Return the [x, y] coordinate for the center point of the cell that contains the specified text.  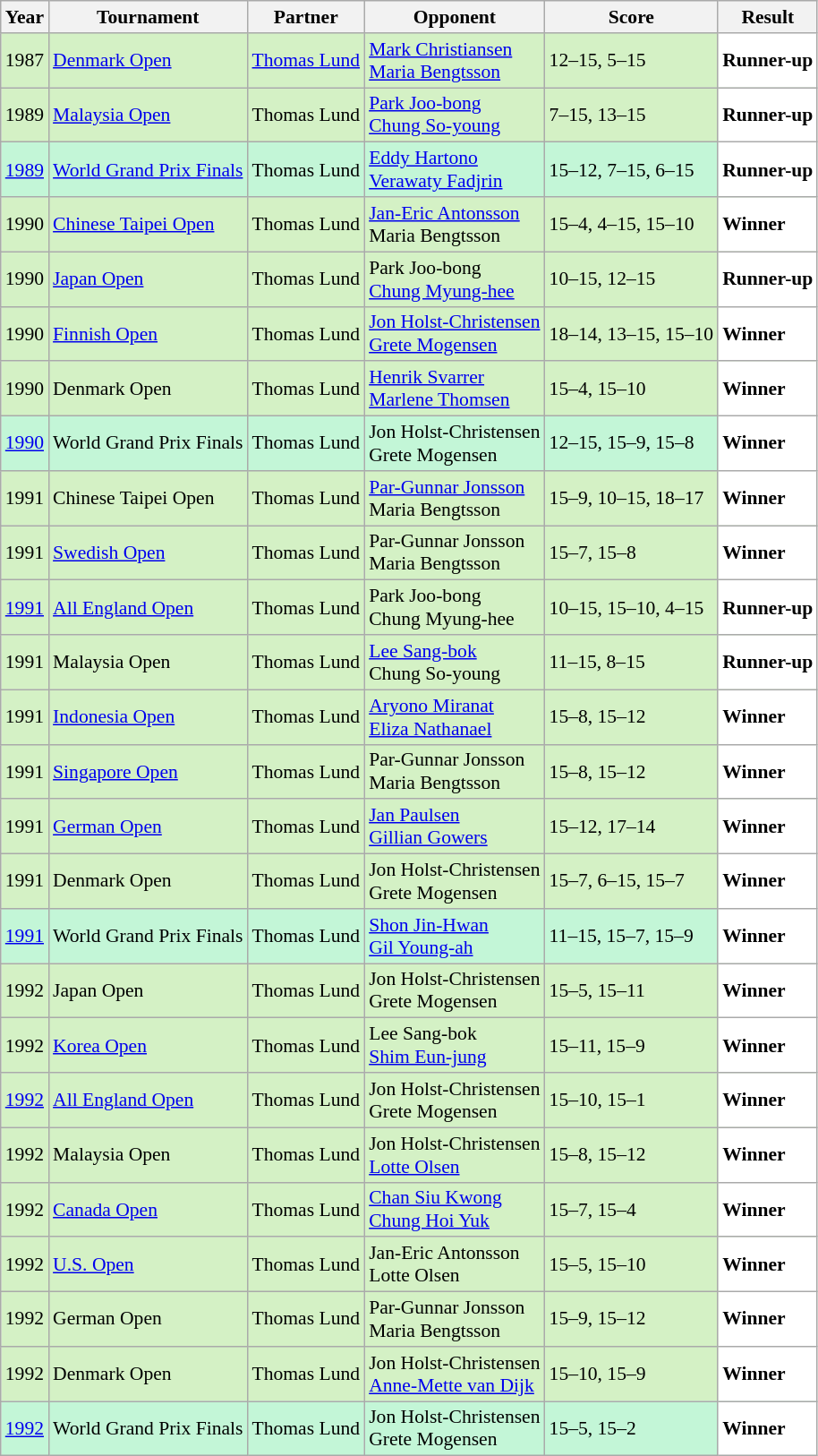
1987 [25, 61]
Jan Paulsen Gillian Gowers [455, 827]
10–15, 15–10, 4–15 [632, 607]
15–10, 15–9 [632, 1374]
15–11, 15–9 [632, 1046]
Lee Sang-bok Chung So-young [455, 663]
15–7, 6–15, 15–7 [632, 881]
Tournament [148, 17]
Henrik Svarrer Marlene Thomsen [455, 389]
15–12, 17–14 [632, 827]
15–9, 15–12 [632, 1320]
Jon Holst-Christensen Lotte Olsen [455, 1155]
Swedish Open [148, 553]
18–14, 13–15, 15–10 [632, 333]
Aryono Miranat Eliza Nathanael [455, 716]
15–5, 15–10 [632, 1264]
11–15, 15–7, 15–9 [632, 937]
15–5, 15–2 [632, 1429]
Score [632, 17]
Lee Sang-bok Shim Eun-jung [455, 1046]
15–7, 15–4 [632, 1209]
Jon Holst-Christensen Anne-Mette van Dijk [455, 1374]
15–10, 15–1 [632, 1100]
Year [25, 17]
15–9, 10–15, 18–17 [632, 498]
7–15, 13–15 [632, 115]
Opponent [455, 17]
10–15, 12–15 [632, 279]
15–5, 15–11 [632, 990]
Finnish Open [148, 333]
15–7, 15–8 [632, 553]
Jan-Eric Antonsson Lotte Olsen [455, 1264]
U.S. Open [148, 1264]
Shon Jin-Hwan Gil Young-ah [455, 937]
15–4, 4–15, 15–10 [632, 224]
Indonesia Open [148, 716]
Park Joo-bong Chung So-young [455, 115]
Korea Open [148, 1046]
15–4, 15–10 [632, 389]
Mark Christiansen Maria Bengtsson [455, 61]
Result [768, 17]
12–15, 15–9, 15–8 [632, 444]
11–15, 8–15 [632, 663]
Eddy Hartono Verawaty Fadjrin [455, 170]
Singapore Open [148, 772]
Jan-Eric Antonsson Maria Bengtsson [455, 224]
12–15, 5–15 [632, 61]
Partner [306, 17]
Canada Open [148, 1209]
15–12, 7–15, 6–15 [632, 170]
Chan Siu Kwong Chung Hoi Yuk [455, 1209]
